Detect which cell encompasses the target text, then output its [x, y] center coordinate. 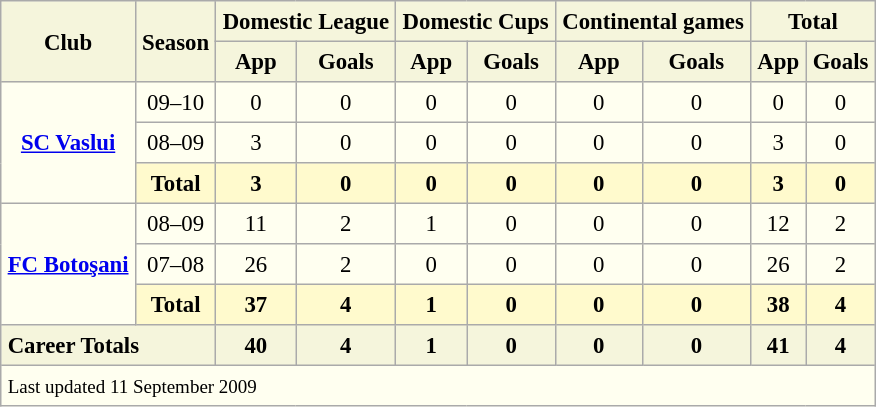
09–10 [176, 102]
Continental games [652, 21]
Last updated 11 September 2009 [438, 385]
SC Vaslui [68, 143]
Domestic League [306, 21]
FC Botoşani [68, 264]
40 [256, 345]
37 [256, 304]
11 [256, 223]
38 [778, 304]
07–08 [176, 264]
Domestic Cups [476, 21]
41 [778, 345]
Career Totals [108, 345]
Season [176, 42]
12 [778, 223]
Club [68, 42]
